Capture the cell that displays the provided text and extract its [X, Y] central coordinate. 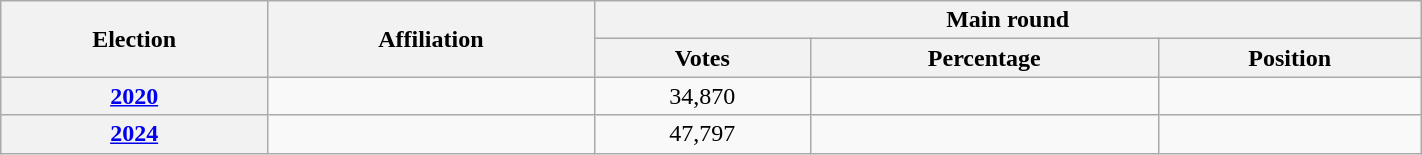
Position [1290, 58]
34,870 [702, 96]
Percentage [984, 58]
Main round [1008, 20]
2024 [134, 134]
Affiliation [432, 39]
2020 [134, 96]
47,797 [702, 134]
Votes [702, 58]
Election [134, 39]
